Capture the cell that displays the provided text and extract its (x, y) central coordinate. 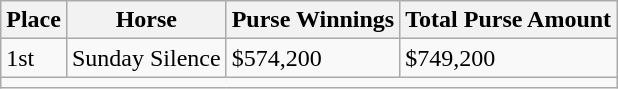
Sunday Silence (146, 58)
$574,200 (313, 58)
Purse Winnings (313, 20)
$749,200 (508, 58)
Horse (146, 20)
Place (34, 20)
1st (34, 58)
Total Purse Amount (508, 20)
